Output the [X, Y] coordinate of the center of the cell containing the given text.  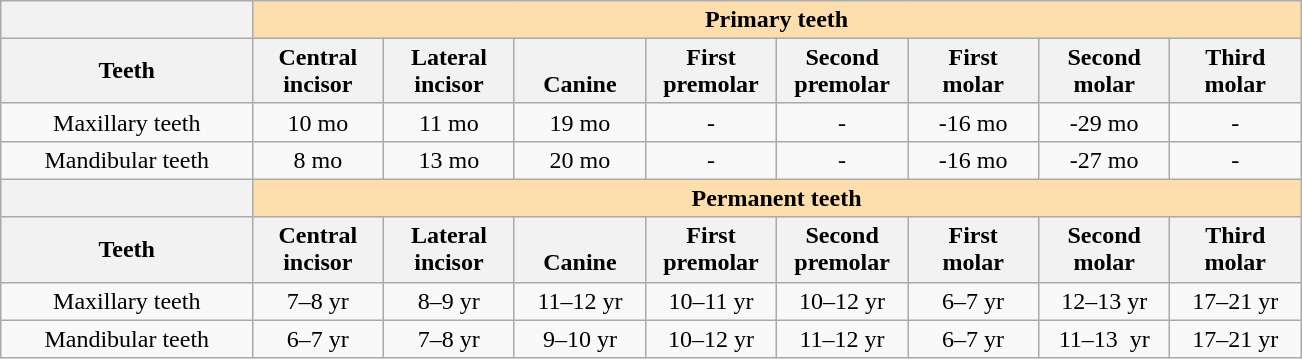
11–13 yr [1104, 339]
19 mo [580, 122]
11 mo [448, 122]
10 mo [318, 122]
8 mo [318, 160]
-27 mo [1104, 160]
10–11 yr [710, 301]
8–9 yr [448, 301]
Permanent teeth [776, 198]
20 mo [580, 160]
9–10 yr [580, 339]
Primary teeth [776, 20]
12–13 yr [1104, 301]
-29 mo [1104, 122]
13 mo [448, 160]
